Find where the given text appears and provide that cell's center as (x, y) coordinate. 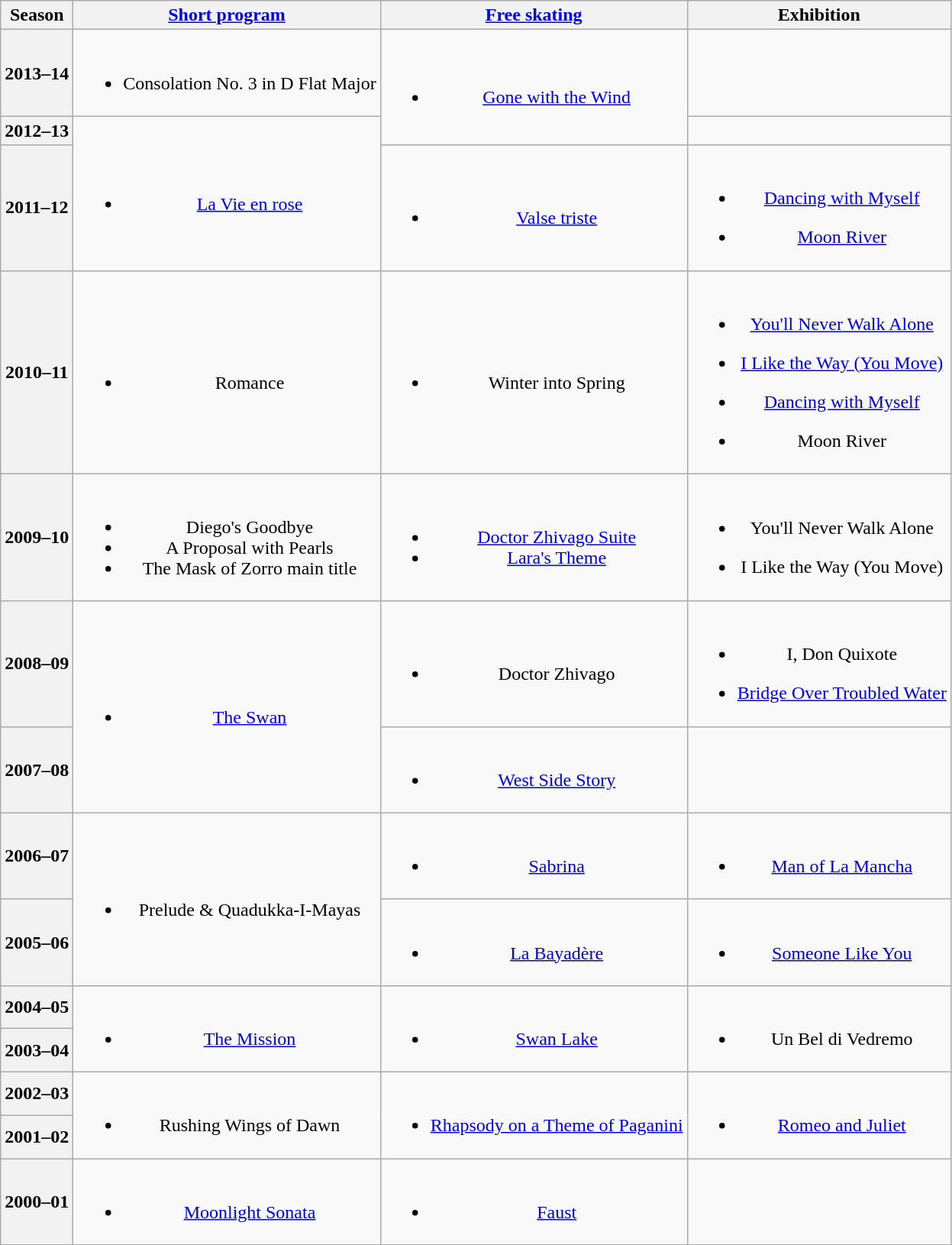
Someone Like You (818, 943)
Romance (227, 372)
Moonlight Sonata (227, 1201)
You'll Never Walk Alone I Like the Way (You Move) (818, 538)
Rushing Wings of Dawn (227, 1115)
Swan Lake (534, 1028)
2012–13 (37, 131)
Faust (534, 1201)
Free skating (534, 15)
I, Don Quixote Bridge Over Troubled Water (818, 664)
2009–10 (37, 538)
Short program (227, 15)
Valse triste (534, 208)
Dancing with Myself Moon River (818, 208)
Consolation No. 3 in D Flat Major (227, 73)
2006–07 (37, 855)
La Vie en rose (227, 193)
2008–09 (37, 664)
Doctor Zhivago Suite Lara's Theme (534, 538)
2004–05 (37, 1007)
Doctor Zhivago (534, 664)
2010–11 (37, 372)
Season (37, 15)
Exhibition (818, 15)
2011–12 (37, 208)
Winter into Spring (534, 372)
La Bayadère (534, 943)
2013–14 (37, 73)
The Swan (227, 707)
2005–06 (37, 943)
2007–08 (37, 770)
The Mission (227, 1028)
2003–04 (37, 1051)
2002–03 (37, 1094)
You'll Never Walk Alone I Like the Way (You Move) Dancing with Myself Moon River (818, 372)
2000–01 (37, 1201)
Un Bel di Vedremo (818, 1028)
Rhapsody on a Theme of Paganini (534, 1115)
Diego's Goodbye A Proposal with Pearls The Mask of Zorro main title (227, 538)
Romeo and Juliet (818, 1115)
Prelude & Quadukka-I-Mayas (227, 899)
2001–02 (37, 1137)
Sabrina (534, 855)
Gone with the Wind (534, 87)
Man of La Mancha (818, 855)
West Side Story (534, 770)
